Search for the cell housing the specified text and yield its [X, Y] center coordinate. 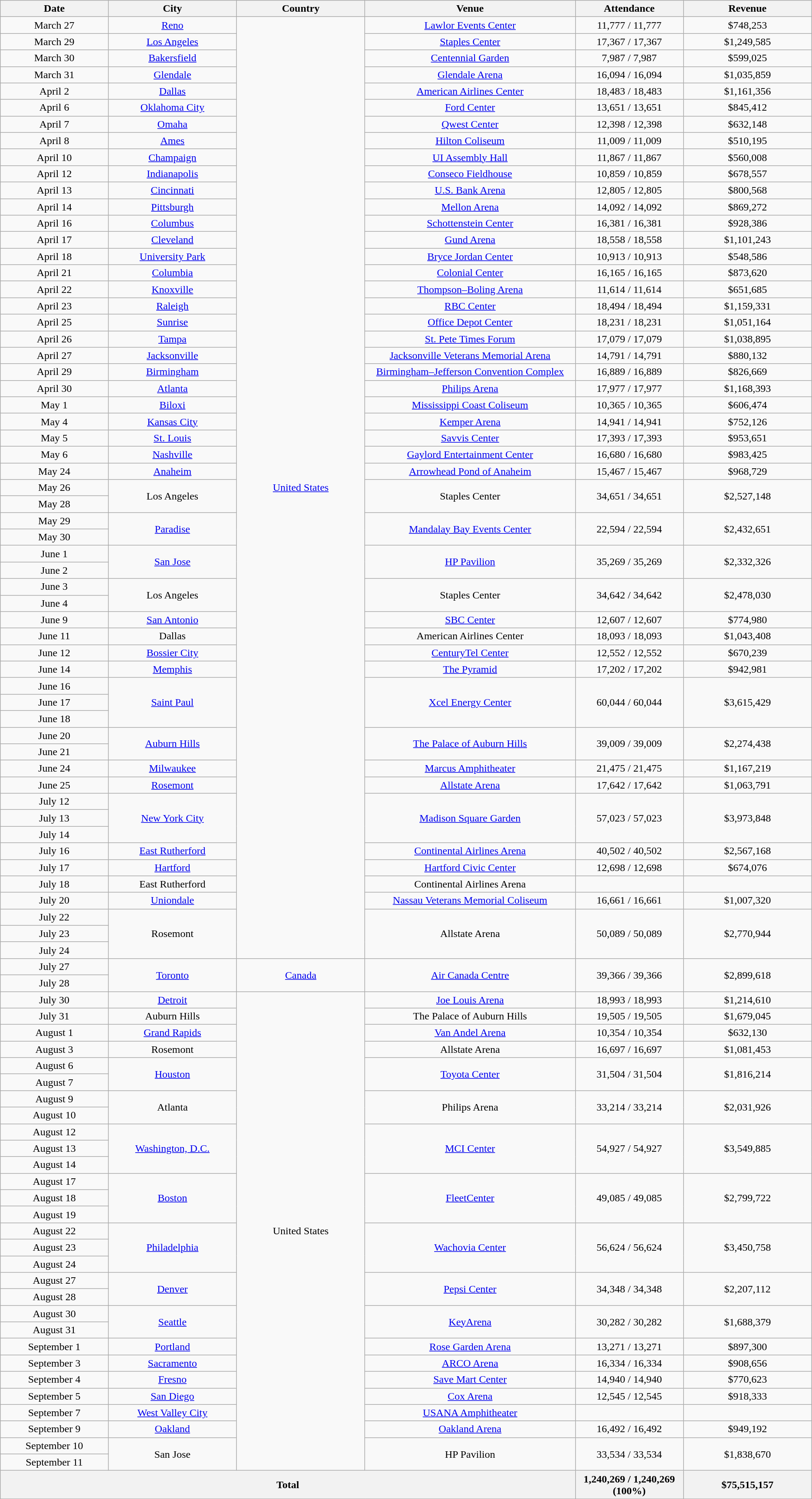
$2,274,438 [747, 744]
$908,656 [747, 1363]
$1,214,610 [747, 999]
Uniondale [172, 901]
April 29 [55, 372]
Bossier City [172, 653]
$983,425 [747, 454]
Colonial Center [470, 273]
18,231 / 18,231 [629, 322]
Arrowhead Pond of Anaheim [470, 471]
June 4 [55, 603]
Jacksonville Veterans Memorial Arena [470, 355]
$918,333 [747, 1396]
Sunrise [172, 322]
San Antonio [172, 620]
Seattle [172, 1322]
$3,450,758 [747, 1247]
Thompson–Boling Arena [470, 289]
$2,770,944 [747, 934]
KeyArena [470, 1322]
UI Assembly Hall [470, 157]
16,680 / 16,680 [629, 454]
$2,799,722 [747, 1198]
57,023 / 57,023 [629, 818]
April 21 [55, 273]
June 25 [55, 785]
August 17 [55, 1181]
April 8 [55, 141]
22,594 / 22,594 [629, 529]
Toyota Center [470, 1074]
30,282 / 30,282 [629, 1322]
April 18 [55, 256]
Kemper Arena [470, 421]
Joe Louis Arena [470, 999]
16,381 / 16,381 [629, 224]
$1,051,164 [747, 322]
City [172, 9]
$2,332,326 [747, 562]
July 13 [55, 818]
May 28 [55, 504]
$1,035,859 [747, 75]
17,642 / 17,642 [629, 785]
14,940 / 14,940 [629, 1380]
CenturyTel Center [470, 653]
Birmingham [172, 372]
$1,688,379 [747, 1322]
June 20 [55, 736]
$1,816,214 [747, 1074]
Ames [172, 141]
Philadelphia [172, 1247]
April 13 [55, 190]
May 5 [55, 438]
Columbia [172, 273]
Grand Rapids [172, 1033]
April 23 [55, 306]
June 3 [55, 587]
12,398 / 12,398 [629, 124]
Office Depot Center [470, 322]
Marcus Amphitheater [470, 769]
60,044 / 60,044 [629, 702]
16,661 / 16,661 [629, 901]
54,927 / 54,927 [629, 1148]
Air Canada Centre [470, 975]
$826,669 [747, 372]
May 30 [55, 537]
19,505 / 19,505 [629, 1016]
June 21 [55, 752]
April 10 [55, 157]
39,009 / 39,009 [629, 744]
July 18 [55, 884]
$873,620 [747, 273]
18,483 / 18,483 [629, 91]
$1,249,585 [747, 42]
September 7 [55, 1413]
March 31 [55, 75]
September 9 [55, 1429]
Date [55, 9]
September 4 [55, 1380]
Hilton Coliseum [470, 141]
31,504 / 31,504 [629, 1074]
Rose Garden Arena [470, 1347]
Centennial Garden [470, 58]
7,987 / 7,987 [629, 58]
April 27 [55, 355]
Revenue [747, 9]
$845,412 [747, 108]
17,202 / 17,202 [629, 669]
Madison Square Garden [470, 818]
September 3 [55, 1363]
56,624 / 56,624 [629, 1247]
$928,386 [747, 224]
August 19 [55, 1214]
RBC Center [470, 306]
Mellon Arena [470, 207]
$599,025 [747, 58]
11,867 / 11,867 [629, 157]
$651,685 [747, 289]
April 22 [55, 289]
$678,557 [747, 174]
April 25 [55, 322]
August 27 [55, 1281]
August 31 [55, 1330]
12,545 / 12,545 [629, 1396]
August 1 [55, 1033]
June 11 [55, 636]
$1,081,453 [747, 1049]
$1,679,045 [747, 1016]
14,791 / 14,791 [629, 355]
June 14 [55, 669]
18,558 / 18,558 [629, 240]
Total [288, 1484]
St. Pete Times Forum [470, 339]
$2,527,148 [747, 496]
Pepsi Center [470, 1289]
$3,973,848 [747, 818]
April 2 [55, 91]
16,697 / 16,697 [629, 1049]
Cleveland [172, 240]
May 6 [55, 454]
Oakland Arena [470, 1429]
May 4 [55, 421]
SBC Center [470, 620]
May 29 [55, 521]
July 17 [55, 868]
April 30 [55, 388]
Tampa [172, 339]
Anaheim [172, 471]
Qwest Center [470, 124]
April 12 [55, 174]
33,534 / 33,534 [629, 1454]
$674,076 [747, 868]
$2,207,112 [747, 1289]
12,805 / 12,805 [629, 190]
Nassau Veterans Memorial Coliseum [470, 901]
August 13 [55, 1148]
San Diego [172, 1396]
April 16 [55, 224]
34,651 / 34,651 [629, 496]
Champaign [172, 157]
13,651 / 13,651 [629, 108]
$632,130 [747, 1033]
June 1 [55, 554]
14,092 / 14,092 [629, 207]
U.S. Bank Arena [470, 190]
August 18 [55, 1198]
10,365 / 10,365 [629, 405]
University Park [172, 256]
July 12 [55, 802]
Conseco Fieldhouse [470, 174]
Washington, D.C. [172, 1148]
July 24 [55, 950]
Mandalay Bay Events Center [470, 529]
33,214 / 33,214 [629, 1107]
August 10 [55, 1115]
March 30 [55, 58]
$2,031,926 [747, 1107]
Bakersfield [172, 58]
July 20 [55, 901]
Houston [172, 1074]
$3,549,885 [747, 1148]
Lawlor Events Center [470, 25]
17,393 / 17,393 [629, 438]
Ford Center [470, 108]
50,089 / 50,089 [629, 934]
$942,981 [747, 669]
Xcel Energy Center [470, 702]
Schottenstein Center [470, 224]
July 22 [55, 917]
Canada [301, 975]
Saint Paul [172, 702]
ARCO Arena [470, 1363]
17,079 / 17,079 [629, 339]
10,859 / 10,859 [629, 174]
July 28 [55, 983]
$968,729 [747, 471]
Portland [172, 1347]
August 28 [55, 1297]
August 7 [55, 1082]
Detroit [172, 999]
14,941 / 14,941 [629, 421]
$748,253 [747, 25]
August 12 [55, 1132]
$1,167,219 [747, 769]
Boston [172, 1198]
$2,567,168 [747, 851]
18,494 / 18,494 [629, 306]
$75,515,157 [747, 1484]
39,366 / 39,366 [629, 975]
Van Andel Arena [470, 1033]
$2,478,030 [747, 595]
13,271 / 13,271 [629, 1347]
16,165 / 16,165 [629, 273]
Fresno [172, 1380]
May 24 [55, 471]
$1,161,356 [747, 91]
34,348 / 34,348 [629, 1289]
July 23 [55, 934]
Wachovia Center [470, 1247]
Reno [172, 25]
August 22 [55, 1231]
April 6 [55, 108]
$606,474 [747, 405]
Attendance [629, 9]
April 17 [55, 240]
Save Mart Center [470, 1380]
Jacksonville [172, 355]
12,552 / 12,552 [629, 653]
$949,192 [747, 1429]
$632,148 [747, 124]
$3,615,429 [747, 702]
$548,586 [747, 256]
June 17 [55, 702]
Denver [172, 1289]
$670,239 [747, 653]
Gaylord Entertainment Center [470, 454]
Savvis Center [470, 438]
Hartford Civic Center [470, 868]
$2,899,618 [747, 975]
18,993 / 18,993 [629, 999]
Oklahoma City [172, 108]
21,475 / 21,475 [629, 769]
Pittsburgh [172, 207]
MCI Center [470, 1148]
10,354 / 10,354 [629, 1033]
Cox Arena [470, 1396]
FleetCenter [470, 1198]
June 16 [55, 686]
$800,568 [747, 190]
Glendale [172, 75]
Bryce Jordan Center [470, 256]
$1,101,243 [747, 240]
$1,168,393 [747, 388]
Oakland [172, 1429]
Birmingham–Jefferson Convention Complex [470, 372]
The Pyramid [470, 669]
Knoxville [172, 289]
11,777 / 11,777 [629, 25]
West Valley City [172, 1413]
34,642 / 34,642 [629, 595]
$2,432,651 [747, 529]
$770,623 [747, 1380]
April 26 [55, 339]
June 18 [55, 719]
September 1 [55, 1347]
July 27 [55, 966]
May 26 [55, 488]
St. Louis [172, 438]
August 3 [55, 1049]
August 14 [55, 1165]
Mississippi Coast Coliseum [470, 405]
August 30 [55, 1314]
New York City [172, 818]
$880,132 [747, 355]
12,698 / 12,698 [629, 868]
June 12 [55, 653]
August 24 [55, 1264]
May 1 [55, 405]
$1,043,408 [747, 636]
$510,195 [747, 141]
June 9 [55, 620]
Glendale Arena [470, 75]
March 29 [55, 42]
Kansas City [172, 421]
35,269 / 35,269 [629, 562]
September 11 [55, 1462]
Indianapolis [172, 174]
18,093 / 18,093 [629, 636]
Nashville [172, 454]
March 27 [55, 25]
April 7 [55, 124]
Memphis [172, 669]
August 6 [55, 1066]
September 10 [55, 1446]
June 24 [55, 769]
July 16 [55, 851]
July 14 [55, 835]
$953,651 [747, 438]
$1,159,331 [747, 306]
12,607 / 12,607 [629, 620]
July 30 [55, 999]
10,913 / 10,913 [629, 256]
$560,008 [747, 157]
$1,838,670 [747, 1454]
Biloxi [172, 405]
11,009 / 11,009 [629, 141]
USANA Amphitheater [470, 1413]
$897,300 [747, 1347]
16,094 / 16,094 [629, 75]
$774,980 [747, 620]
April 14 [55, 207]
$1,038,895 [747, 339]
June 2 [55, 570]
July 31 [55, 1016]
Hartford [172, 868]
40,502 / 40,502 [629, 851]
Milwaukee [172, 769]
Paradise [172, 529]
September 5 [55, 1396]
$1,063,791 [747, 785]
17,977 / 17,977 [629, 388]
Country [301, 9]
Cincinnati [172, 190]
Sacramento [172, 1363]
August 23 [55, 1247]
49,085 / 49,085 [629, 1198]
11,614 / 11,614 [629, 289]
1,240,269 / 1,240,269 (100%) [629, 1484]
$869,272 [747, 207]
16,889 / 16,889 [629, 372]
$1,007,320 [747, 901]
Toronto [172, 975]
15,467 / 15,467 [629, 471]
$752,126 [747, 421]
16,334 / 16,334 [629, 1363]
17,367 / 17,367 [629, 42]
Omaha [172, 124]
Venue [470, 9]
16,492 / 16,492 [629, 1429]
Raleigh [172, 306]
August 9 [55, 1099]
Gund Arena [470, 240]
Columbus [172, 224]
